Determine the (X, Y) coordinate at the center of the cell enclosing the given text.  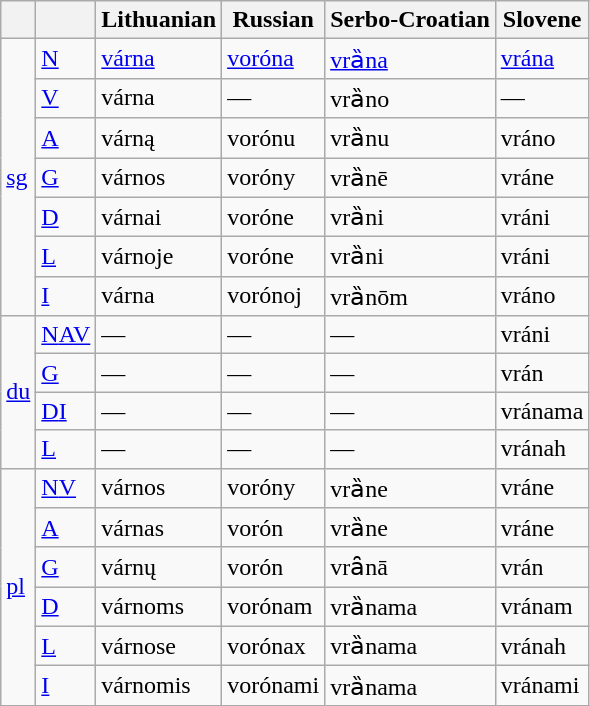
vránam (542, 607)
vrȁnōm (410, 296)
Russian (274, 20)
Lithuanian (159, 20)
sg (18, 178)
pl (18, 586)
Serbo-Croatian (410, 20)
várnoje (159, 257)
DI (66, 411)
vrȁnē (410, 178)
vorónoj (274, 296)
vrȁno (410, 98)
vrȁnu (410, 138)
vrȁna (410, 59)
NAV (66, 335)
voróna (274, 59)
N (66, 59)
vorónu (274, 138)
Slovene (542, 20)
vránama (542, 411)
vránami (542, 686)
NV (66, 488)
várnomis (159, 686)
vrȃnā (410, 567)
várnų (159, 567)
V (66, 98)
vorónami (274, 686)
vorónax (274, 646)
vorónam (274, 607)
várnas (159, 528)
vrána (542, 59)
du (18, 392)
várnai (159, 217)
várną (159, 138)
várnose (159, 646)
várnoms (159, 607)
